Output the (x, y) coordinate of the center of the cell containing the given text.  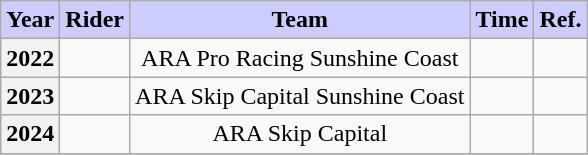
Rider (95, 20)
ARA Pro Racing Sunshine Coast (300, 58)
Year (30, 20)
ARA Skip Capital (300, 134)
ARA Skip Capital Sunshine Coast (300, 96)
Ref. (560, 20)
2024 (30, 134)
Team (300, 20)
2023 (30, 96)
Time (502, 20)
2022 (30, 58)
